Return [X, Y] of the center of cell containing provided text 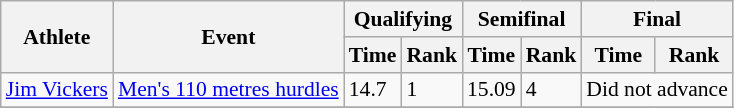
Final [657, 19]
15.09 [492, 90]
Did not advance [657, 90]
Men's 110 metres hurdles [228, 90]
Semifinal [522, 19]
14.7 [373, 90]
Athlete [57, 36]
Event [228, 36]
4 [552, 90]
Qualifying [403, 19]
1 [432, 90]
Jim Vickers [57, 90]
